Locate the cell with the specified text and output its (x, y) center coordinate. 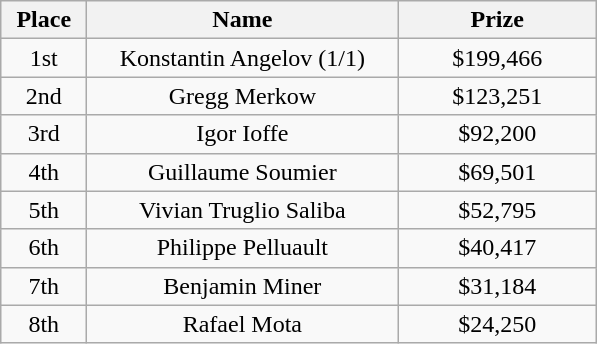
7th (44, 286)
Philippe Pelluault (242, 248)
4th (44, 172)
Benjamin Miner (242, 286)
2nd (44, 96)
Prize (498, 20)
$92,200 (498, 134)
$69,501 (498, 172)
Igor Ioffe (242, 134)
$123,251 (498, 96)
Place (44, 20)
Name (242, 20)
$40,417 (498, 248)
1st (44, 58)
Konstantin Angelov (1/1) (242, 58)
$24,250 (498, 324)
8th (44, 324)
5th (44, 210)
Gregg Merkow (242, 96)
Guillaume Soumier (242, 172)
3rd (44, 134)
$31,184 (498, 286)
$199,466 (498, 58)
Rafael Mota (242, 324)
$52,795 (498, 210)
Vivian Truglio Saliba (242, 210)
6th (44, 248)
